Detect which cell encompasses the target text, then output its [x, y] center coordinate. 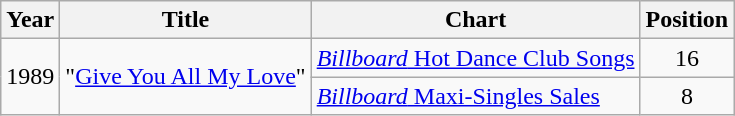
Year [30, 20]
1989 [30, 77]
Billboard Maxi-Singles Sales [476, 96]
Position [687, 20]
Chart [476, 20]
Title [186, 20]
"Give You All My Love" [186, 77]
Billboard Hot Dance Club Songs [476, 58]
16 [687, 58]
8 [687, 96]
